Detect which cell encompasses the target text, then output its (X, Y) center coordinate. 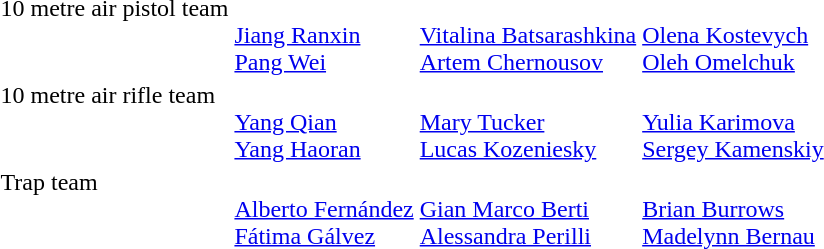
Mary TuckerLucas Kozeniesky (528, 122)
Yang QianYang Haoran (324, 122)
